Determine the (x, y) coordinate at the center of the cell enclosing the given text.  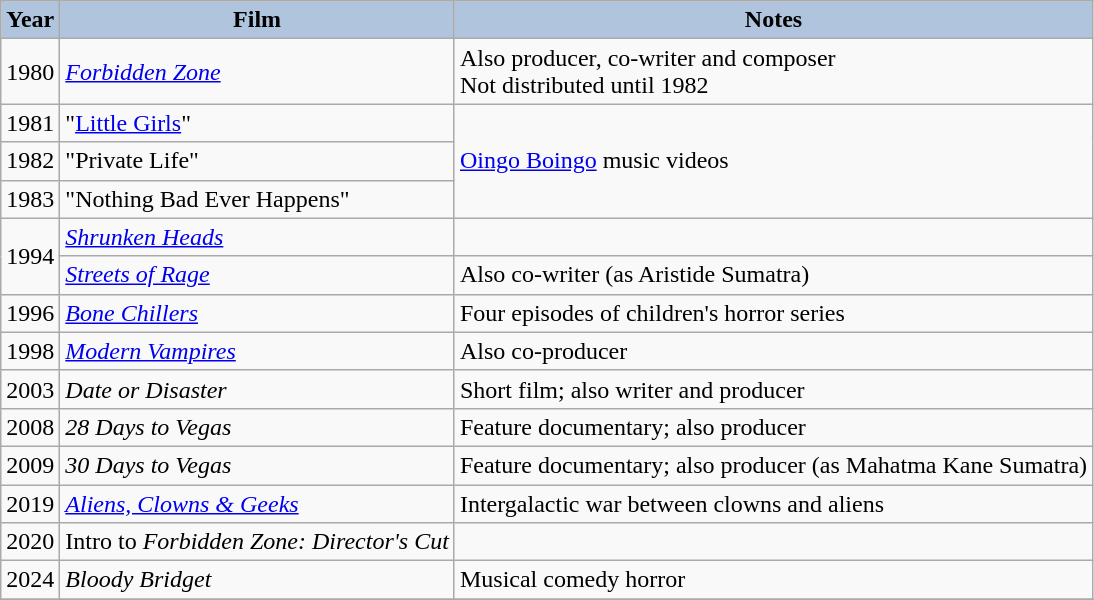
Feature documentary; also producer (773, 427)
Intergalactic war between clowns and aliens (773, 503)
Aliens, Clowns & Geeks (258, 503)
Oingo Boingo music videos (773, 161)
30 Days to Vegas (258, 465)
Forbidden Zone (258, 72)
1994 (30, 256)
Year (30, 20)
Also producer, co-writer and composerNot distributed until 1982 (773, 72)
2009 (30, 465)
Four episodes of children's horror series (773, 313)
1982 (30, 161)
2020 (30, 542)
Intro to Forbidden Zone: Director's Cut (258, 542)
Shrunken Heads (258, 237)
1998 (30, 351)
Modern Vampires (258, 351)
"Little Girls" (258, 123)
1996 (30, 313)
Feature documentary; also producer (as Mahatma Kane Sumatra) (773, 465)
2024 (30, 580)
28 Days to Vegas (258, 427)
Date or Disaster (258, 389)
Notes (773, 20)
2019 (30, 503)
1983 (30, 199)
Bloody Bridget (258, 580)
Also co-writer (as Aristide Sumatra) (773, 275)
"Private Life" (258, 161)
Short film; also writer and producer (773, 389)
Film (258, 20)
Musical comedy horror (773, 580)
Bone Chillers (258, 313)
2003 (30, 389)
"Nothing Bad Ever Happens" (258, 199)
1981 (30, 123)
2008 (30, 427)
Streets of Rage (258, 275)
Also co-producer (773, 351)
1980 (30, 72)
